From the cell containing the given text, extract its center point as [X, Y] coordinate. 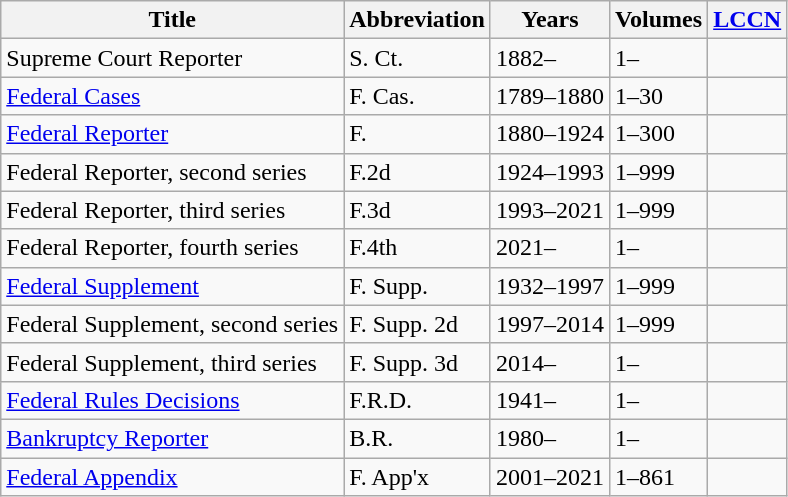
F.2d [418, 172]
Federal Supplement, second series [172, 324]
Federal Reporter, second series [172, 172]
Federal Rules Decisions [172, 400]
2021– [550, 248]
F. App'x [418, 477]
Federal Reporter, fourth series [172, 248]
1–30 [658, 96]
F.3d [418, 210]
F.R.D. [418, 400]
Abbreviation [418, 20]
Supreme Court Reporter [172, 58]
LCCN [748, 20]
S. Ct. [418, 58]
F.4th [418, 248]
Federal Appendix [172, 477]
1789–1880 [550, 96]
1880–1924 [550, 134]
1993–2021 [550, 210]
F. Supp. 2d [418, 324]
Federal Cases [172, 96]
Federal Supplement [172, 286]
Title [172, 20]
F. Supp. [418, 286]
F. Cas. [418, 96]
Bankruptcy Reporter [172, 438]
2001–2021 [550, 477]
F. [418, 134]
B.R. [418, 438]
1–300 [658, 134]
Federal Reporter [172, 134]
1882– [550, 58]
Volumes [658, 20]
1932–1997 [550, 286]
F. Supp. 3d [418, 362]
Federal Supplement, third series [172, 362]
1997–2014 [550, 324]
1–861 [658, 477]
Federal Reporter, third series [172, 210]
1941– [550, 400]
Years [550, 20]
1924–1993 [550, 172]
1980– [550, 438]
2014– [550, 362]
